Output the (X, Y) coordinate of the center of the cell containing the given text.  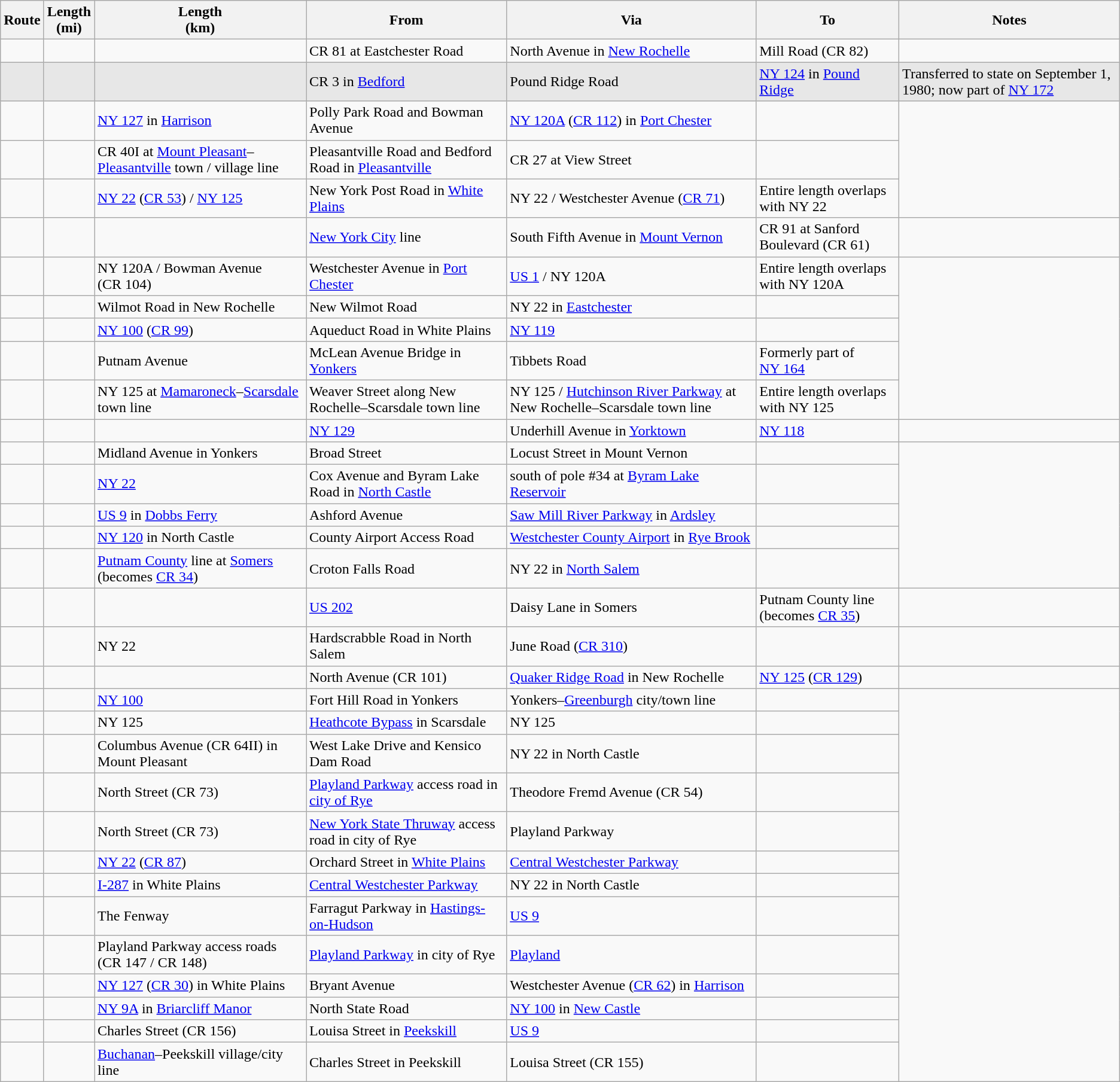
NY 129 (407, 430)
Saw Mill River Parkway in Ardsley (632, 515)
Weaver Street along New Rochelle–Scarsdale town line (407, 400)
Wilmot Road in New Rochelle (200, 307)
Charles Street in Peekskill (407, 1062)
Tibbets Road (632, 360)
Columbus Avenue (CR 64II) in Mount Pleasant (200, 754)
Aqueduct Road in White Plains (407, 330)
Charles Street (CR 156) (200, 1031)
Via (632, 20)
Theodore Fremd Avenue (CR 54) (632, 792)
Cox Avenue and Byram Lake Road in North Castle (407, 484)
NY 127 in Harrison (200, 121)
Midland Avenue in Yonkers (200, 453)
Croton Falls Road (407, 568)
CR 3 in Bedford (407, 81)
Farragut Parkway in Hastings-on-Hudson (407, 915)
Polly Park Road and Bowman Avenue (407, 121)
North Avenue in New Rochelle (632, 51)
south of pole #34 at Byram Lake Reservoir (632, 484)
McLean Avenue Bridge in Yonkers (407, 360)
South Fifth Avenue in Mount Vernon (632, 237)
To (828, 20)
Fort Hill Road in Yonkers (407, 700)
New York State Thruway access road in city of Rye (407, 831)
US 9 in Dobbs Ferry (200, 515)
NY 119 (632, 330)
CR 91 at Sanford Boulevard (CR 61) (828, 237)
NY 120A (CR 112) in Port Chester (632, 121)
US 1 / NY 120A (632, 276)
Locust Street in Mount Vernon (632, 453)
Underhill Avenue in Yorktown (632, 430)
Playland Parkway access roads (CR 147 / CR 148) (200, 955)
Yonkers–Greenburgh city/town line (632, 700)
Heathcote Bypass in Scarsdale (407, 723)
Westchester County Airport in Rye Brook (632, 538)
Louisa Street (CR 155) (632, 1062)
NY 120 in North Castle (200, 538)
I-287 in White Plains (200, 885)
Entire length overlaps with NY 125 (828, 400)
Orchard Street in White Plains (407, 862)
Length(km) (200, 20)
Playland Parkway (632, 831)
Putnam County line (becomes CR 35) (828, 608)
Formerly part of NY 164 (828, 360)
CR 81 at Eastchester Road (407, 51)
NY 125 (CR 129) (828, 677)
NY 100 (CR 99) (200, 330)
Transferred to state on September 1, 1980; now part of NY 172 (1010, 81)
Westchester Avenue in Port Chester (407, 276)
NY 100 in New Castle (632, 1008)
Broad Street (407, 453)
Playland (632, 955)
Ashford Avenue (407, 515)
CR 27 at View Street (632, 159)
Notes (1010, 20)
Bryant Avenue (407, 986)
NY 124 in Pound Ridge (828, 81)
Playland Parkway access road in city of Rye (407, 792)
NY 22 in Eastchester (632, 307)
County Airport Access Road (407, 538)
Putnam County line at Somers (becomes CR 34) (200, 568)
Mill Road (CR 82) (828, 51)
CR 40I at Mount Pleasant–Pleasantville town / village line (200, 159)
NY 118 (828, 430)
New Wilmot Road (407, 307)
Length(mi) (69, 20)
NY 22 in North Salem (632, 568)
Pleasantville Road and Bedford Road in Pleasantville (407, 159)
Quaker Ridge Road in New Rochelle (632, 677)
New York City line (407, 237)
Buchanan–Peekskill village/city line (200, 1062)
Daisy Lane in Somers (632, 608)
Entire length overlaps with NY 120A (828, 276)
NY 9A in Briarcliff Manor (200, 1008)
North State Road (407, 1008)
Playland Parkway in city of Rye (407, 955)
NY 125 at Mamaroneck–Scarsdale town line (200, 400)
June Road (CR 310) (632, 646)
NY 127 (CR 30) in White Plains (200, 986)
From (407, 20)
NY 22 (CR 53) / NY 125 (200, 199)
NY 120A / Bowman Avenue (CR 104) (200, 276)
North Avenue (CR 101) (407, 677)
NY 100 (200, 700)
West Lake Drive and Kensico Dam Road (407, 754)
New York Post Road in White Plains (407, 199)
NY 22 (CR 87) (200, 862)
Westchester Avenue (CR 62) in Harrison (632, 986)
NY 22 / Westchester Avenue (CR 71) (632, 199)
NY 125 / Hutchinson River Parkway at New Rochelle–Scarsdale town line (632, 400)
Route (22, 20)
Hardscrabble Road in North Salem (407, 646)
Pound Ridge Road (632, 81)
Entire length overlaps with NY 22 (828, 199)
Putnam Avenue (200, 360)
US 202 (407, 608)
The Fenway (200, 915)
Louisa Street in Peekskill (407, 1031)
